Determine the [x, y] coordinate at the center of the cell enclosing the given text.  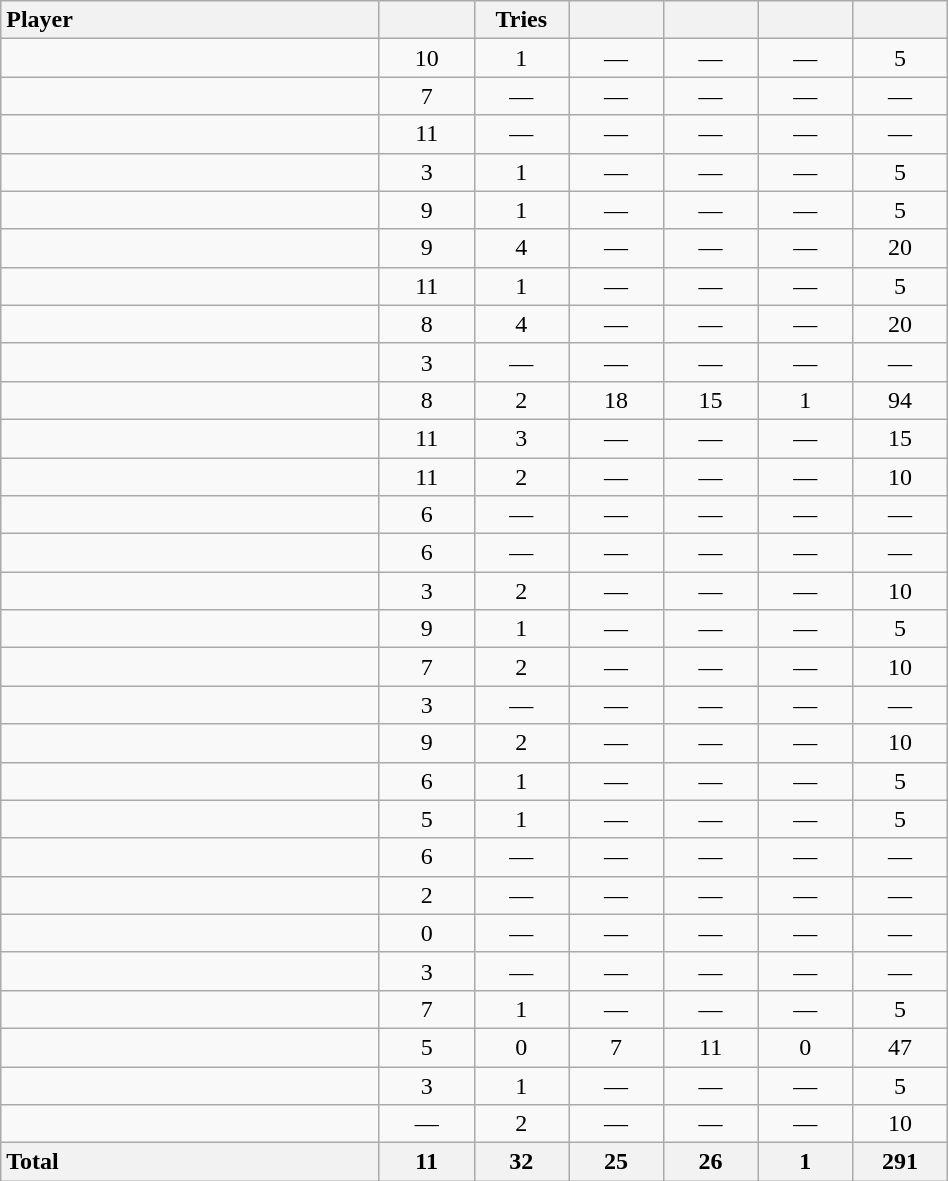
Player [190, 20]
94 [900, 400]
32 [522, 1162]
291 [900, 1162]
25 [616, 1162]
Total [190, 1162]
26 [710, 1162]
47 [900, 1047]
18 [616, 400]
Tries [522, 20]
